Return the (x, y) coordinate for the center point of the cell that contains the specified text.  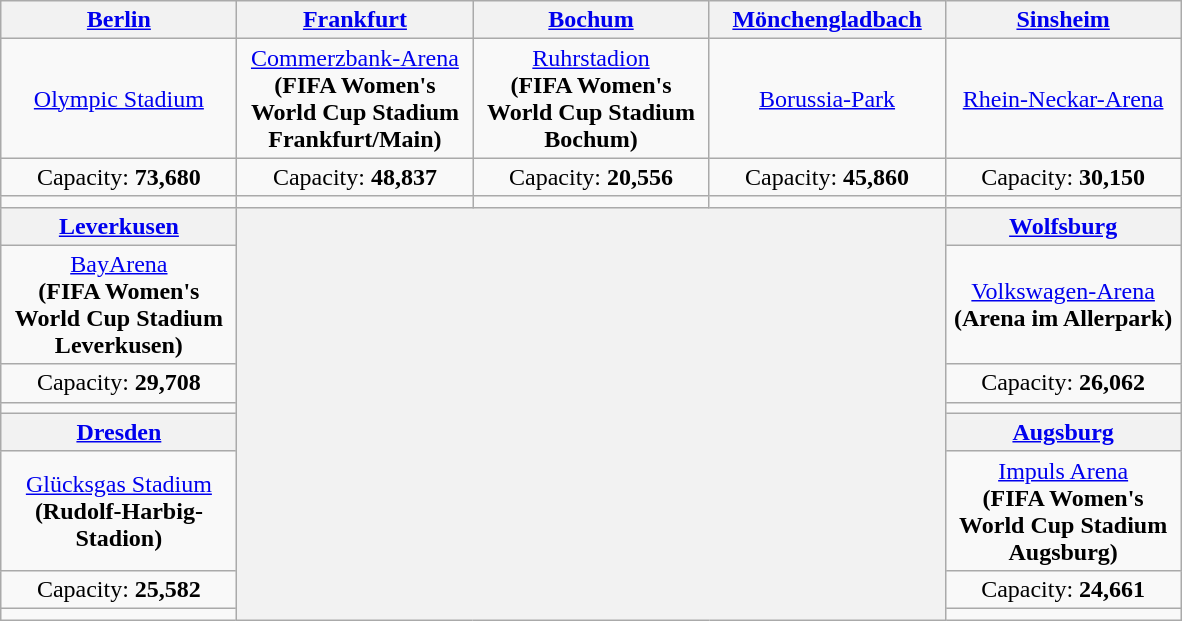
Berlin (119, 20)
BayArena(FIFA Women's World Cup Stadium Leverkusen) (119, 304)
Capacity: 73,680 (119, 177)
Capacity: 45,860 (827, 177)
Dresden (119, 432)
Olympic Stadium (119, 98)
Sinsheim (1063, 20)
Rhein-Neckar-Arena (1063, 98)
Leverkusen (119, 226)
Borussia-Park (827, 98)
Ruhrstadion(FIFA Women's World Cup Stadium Bochum) (591, 98)
Bochum (591, 20)
Capacity: 25,582 (119, 589)
Capacity: 20,556 (591, 177)
Glücksgas Stadium(Rudolf-Harbig-Stadion) (119, 510)
Capacity: 30,150 (1063, 177)
Wolfsburg (1063, 226)
Augsburg (1063, 432)
Capacity: 24,661 (1063, 589)
Capacity: 48,837 (355, 177)
Mönchengladbach (827, 20)
Volkswagen-Arena(Arena im Allerpark) (1063, 304)
Capacity: 29,708 (119, 383)
Impuls Arena(FIFA Women's World Cup Stadium Augsburg) (1063, 510)
Commerzbank-Arena(FIFA Women's World Cup Stadium Frankfurt/Main) (355, 98)
Frankfurt (355, 20)
Capacity: 26,062 (1063, 383)
